Pinpoint the cell where the given text exists, returning its [x, y] midpoint coordinate. 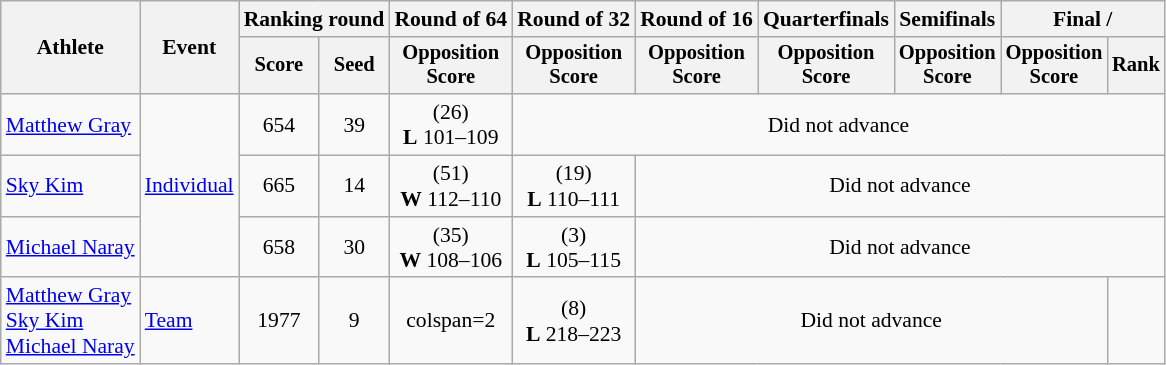
Rank [1136, 66]
(8)L 218–223 [574, 322]
Round of 16 [696, 19]
(35)W 108–106 [450, 248]
Athlete [70, 48]
Sky Kim [70, 186]
Event [190, 48]
colspan=2 [450, 322]
Final / [1083, 19]
(19)L 110–111 [574, 186]
Round of 64 [450, 19]
14 [354, 186]
654 [280, 124]
39 [354, 124]
Score [280, 66]
(3)L 105–115 [574, 248]
Semifinals [948, 19]
(26)L 101–109 [450, 124]
Matthew Gray [70, 124]
Michael Naray [70, 248]
30 [354, 248]
Round of 32 [574, 19]
Individual [190, 186]
(51)W 112–110 [450, 186]
658 [280, 248]
9 [354, 322]
1977 [280, 322]
Ranking round [314, 19]
Team [190, 322]
Quarterfinals [826, 19]
Seed [354, 66]
665 [280, 186]
Matthew GraySky KimMichael Naray [70, 322]
